Return [X, Y] of the center of cell containing provided text 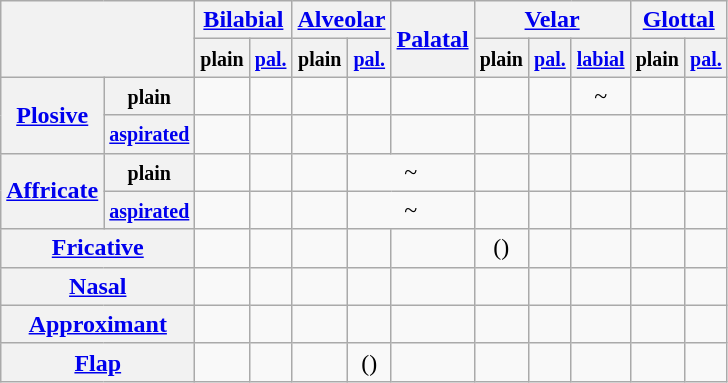
Nasal [98, 286]
Affricate [52, 191]
Palatal [432, 39]
Flap [98, 362]
Bilabial [244, 20]
Glottal [678, 20]
Approximant [98, 324]
Fricative [98, 248]
Plosive [52, 115]
labial [600, 58]
Alveolar [342, 20]
Velar [552, 20]
